Locate the cell with the specified text and output its [X, Y] center coordinate. 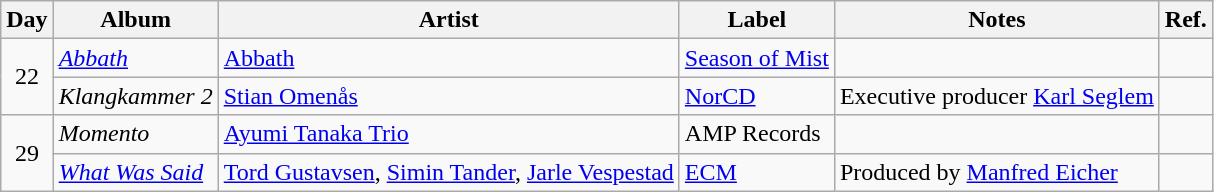
Notes [996, 20]
Day [27, 20]
Klangkammer 2 [136, 96]
Executive producer Karl Seglem [996, 96]
Ref. [1186, 20]
Album [136, 20]
ECM [756, 172]
Label [756, 20]
Produced by Manfred Eicher [996, 172]
Momento [136, 134]
Artist [448, 20]
Stian Omenås [448, 96]
What Was Said [136, 172]
AMP Records [756, 134]
NorCD [756, 96]
29 [27, 153]
22 [27, 77]
Ayumi Tanaka Trio [448, 134]
Tord Gustavsen, Simin Tander, Jarle Vespestad [448, 172]
Season of Mist [756, 58]
